Extract the (X, Y) coordinate from the center of the cell holding the provided text.  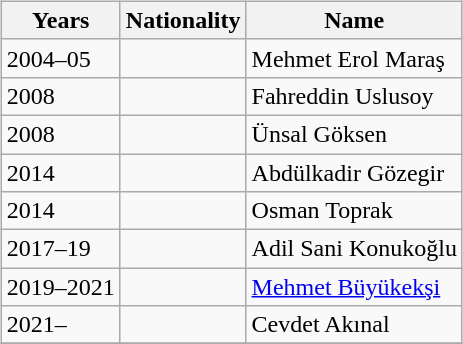
Mehmet Erol Maraş (354, 58)
Years (60, 20)
Osman Toprak (354, 211)
Mehmet Büyükekşi (354, 287)
Cevdet Akınal (354, 325)
Abdülkadir Gözegir (354, 173)
Nationality (183, 20)
2021– (60, 325)
Name (354, 20)
2019–2021 (60, 287)
2017–19 (60, 249)
2004–05 (60, 58)
Adil Sani Konukoğlu (354, 249)
Fahreddin Uslusoy (354, 96)
Ünsal Göksen (354, 134)
